Detect which cell encompasses the target text, then output its (X, Y) center coordinate. 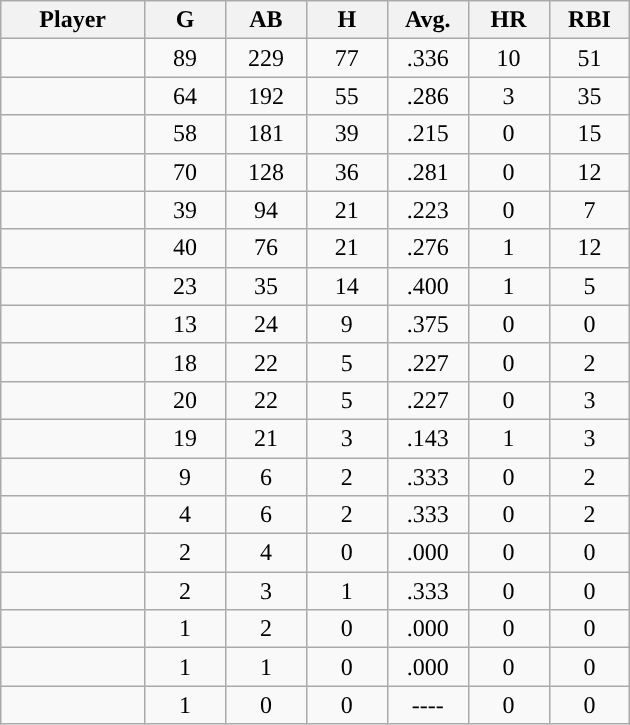
64 (186, 96)
229 (266, 58)
55 (346, 96)
10 (508, 58)
.223 (428, 210)
181 (266, 134)
70 (186, 172)
Player (73, 20)
.286 (428, 96)
13 (186, 324)
AB (266, 20)
94 (266, 210)
77 (346, 58)
192 (266, 96)
.281 (428, 172)
7 (590, 210)
HR (508, 20)
H (346, 20)
14 (346, 286)
24 (266, 324)
---- (428, 705)
20 (186, 400)
36 (346, 172)
.336 (428, 58)
128 (266, 172)
.400 (428, 286)
G (186, 20)
18 (186, 362)
15 (590, 134)
19 (186, 438)
.143 (428, 438)
89 (186, 58)
76 (266, 248)
.215 (428, 134)
.375 (428, 324)
RBI (590, 20)
40 (186, 248)
Avg. (428, 20)
.276 (428, 248)
23 (186, 286)
51 (590, 58)
58 (186, 134)
